Scan for the cell matching the given text and deliver its [X, Y] coordinate at center. 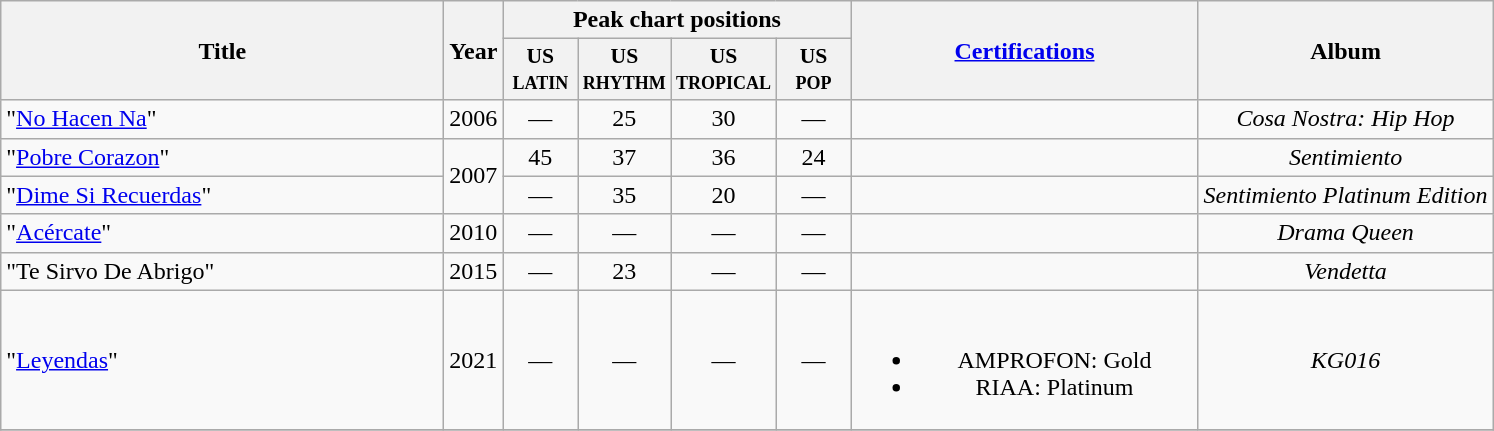
36 [724, 157]
2010 [474, 233]
2007 [474, 176]
Album [1346, 50]
Year [474, 50]
24 [814, 157]
"Leyendas" [222, 360]
Title [222, 50]
Certifications [1024, 50]
35 [624, 195]
AMPROFON: GoldRIAA: Platinum [1024, 360]
Cosa Nostra: Hip Hop [1346, 119]
Vendetta [1346, 271]
2021 [474, 360]
US TROPICAL [724, 70]
45 [540, 157]
US POP [814, 70]
US RHYTHM [624, 70]
Sentimiento [1346, 157]
Drama Queen [1346, 233]
37 [624, 157]
KG016 [1346, 360]
"Pobre Corazon" [222, 157]
30 [724, 119]
Peak chart positions [677, 20]
20 [724, 195]
"Acércate" [222, 233]
Sentimiento Platinum Edition [1346, 195]
US LATIN [540, 70]
2015 [474, 271]
25 [624, 119]
23 [624, 271]
"Dime Si Recuerdas" [222, 195]
"Te Sirvo De Abrigo" [222, 271]
"No Hacen Na" [222, 119]
2006 [474, 119]
